Search for the cell housing the specified text and yield its (X, Y) center coordinate. 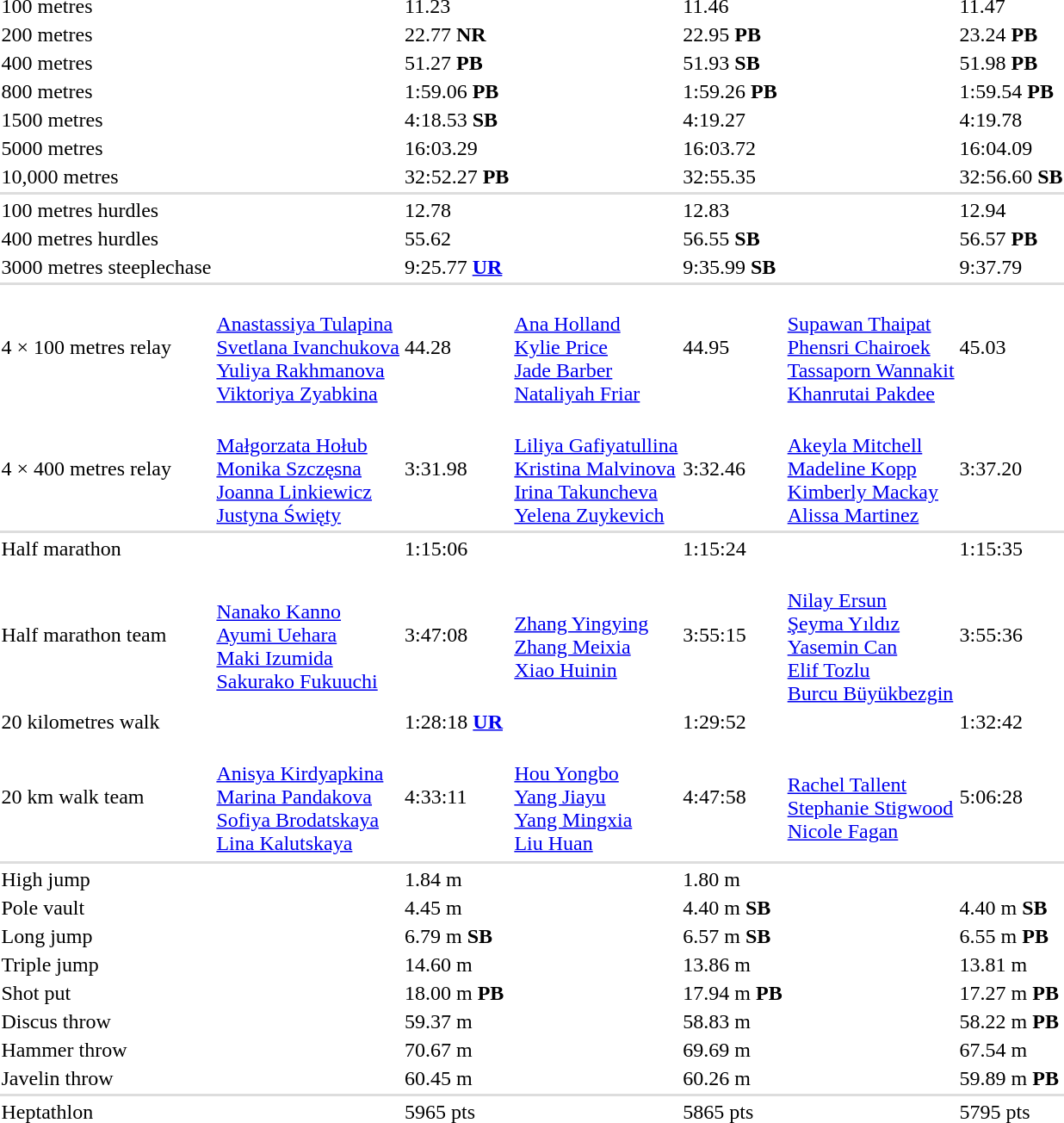
51.98 PB (1011, 63)
12.78 (457, 210)
16:03.72 (733, 148)
200 metres (107, 34)
4 × 100 metres relay (107, 347)
12.83 (733, 210)
4:33:11 (457, 797)
9:25.77 UR (457, 267)
17.27 m PB (1011, 993)
6.55 m PB (1011, 936)
Liliya GafiyatullinaKristina MalvinovaIrina TakunchevaYelena Zuykevich (596, 468)
1500 metres (107, 120)
22.95 PB (733, 34)
3:47:08 (457, 636)
45.03 (1011, 347)
13.81 m (1011, 965)
51.27 PB (457, 63)
Triple jump (107, 965)
70.67 m (457, 1050)
100 metres hurdles (107, 210)
Discus throw (107, 1021)
5000 metres (107, 148)
1:32:42 (1011, 722)
1:59.26 PB (733, 91)
51.93 SB (733, 63)
9:37.79 (1011, 267)
58.22 m PB (1011, 1021)
4:18.53 SB (457, 120)
4.45 m (457, 908)
3000 metres steeplechase (107, 267)
Anisya KirdyapkinaMarina PandakovaSofiya BrodatskayaLina Kalutskaya (308, 797)
13.86 m (733, 965)
4:47:58 (733, 797)
1:15:06 (457, 549)
59.37 m (457, 1021)
3:37.20 (1011, 468)
4:19.27 (733, 120)
Long jump (107, 936)
17.94 m PB (733, 993)
Zhang YingyingZhang MeixiaXiao Huinin (596, 636)
1:59.06 PB (457, 91)
1:15:35 (1011, 549)
Nanako KannoAyumi UeharaMaki IzumidaSakurako Fukuuchi (308, 636)
5:06:28 (1011, 797)
Half marathon (107, 549)
44.28 (457, 347)
44.95 (733, 347)
32:52.27 PB (457, 177)
800 metres (107, 91)
56.55 SB (733, 239)
16:03.29 (457, 148)
55.62 (457, 239)
59.89 m PB (1011, 1078)
Half marathon team (107, 636)
Akeyla MitchellMadeline KoppKimberly MackayAlissa Martinez (871, 468)
400 metres hurdles (107, 239)
22.77 NR (457, 34)
16:04.09 (1011, 148)
3:55:36 (1011, 636)
3:32.46 (733, 468)
69.69 m (733, 1050)
400 metres (107, 63)
1.84 m (457, 879)
6.79 m SB (457, 936)
Hou YongboYang JiayuYang MingxiaLiu Huan (596, 797)
9:35.99 SB (733, 267)
Supawan ThaipatPhensri ChairoekTassaporn WannakitKhanrutai Pakdee (871, 347)
Nilay ErsunŞeyma YıldızYasemin CanElif TozluBurcu Büyükbezgin (871, 636)
4:19.78 (1011, 120)
3:55:15 (733, 636)
Shot put (107, 993)
1:29:52 (733, 722)
1:15:24 (733, 549)
1:28:18 UR (457, 722)
14.60 m (457, 965)
60.26 m (733, 1078)
4 × 400 metres relay (107, 468)
56.57 PB (1011, 239)
1:59.54 PB (1011, 91)
Pole vault (107, 908)
1.80 m (733, 879)
20 kilometres walk (107, 722)
10,000 metres (107, 177)
Ana HollandKylie PriceJade BarberNataliyah Friar (596, 347)
58.83 m (733, 1021)
20 km walk team (107, 797)
32:56.60 SB (1011, 177)
6.57 m SB (733, 936)
60.45 m (457, 1078)
18.00 m PB (457, 993)
32:55.35 (733, 177)
12.94 (1011, 210)
Javelin throw (107, 1078)
Małgorzata HołubMonika SzczęsnaJoanna LinkiewiczJustyna Święty (308, 468)
High jump (107, 879)
23.24 PB (1011, 34)
67.54 m (1011, 1050)
Hammer throw (107, 1050)
Rachel TallentStephanie StigwoodNicole Fagan (871, 797)
3:31.98 (457, 468)
Anastassiya TulapinaSvetlana IvanchukovaYuliya RakhmanovaViktoriya Zyabkina (308, 347)
